Return the [X, Y] coordinate for the center point of the cell that contains the specified text.  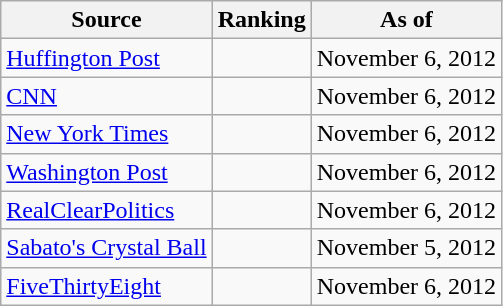
Washington Post [106, 172]
New York Times [106, 134]
Sabato's Crystal Ball [106, 248]
As of [406, 20]
November 5, 2012 [406, 248]
CNN [106, 96]
Source [106, 20]
Ranking [262, 20]
Huffington Post [106, 58]
RealClearPolitics [106, 210]
FiveThirtyEight [106, 286]
